Return the [x, y] coordinate for the center point of the cell that contains the specified text.  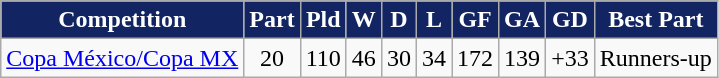
46 [364, 58]
D [398, 20]
Part [272, 20]
Best Part [656, 20]
GA [522, 20]
GD [570, 20]
30 [398, 58]
20 [272, 58]
W [364, 20]
GF [476, 20]
+33 [570, 58]
Runners-up [656, 58]
172 [476, 58]
34 [434, 58]
Pld [323, 20]
Competition [122, 20]
139 [522, 58]
L [434, 20]
110 [323, 58]
Copa México/Copa MX [122, 58]
